Return the [x, y] coordinate for the center point of the cell that contains the specified text.  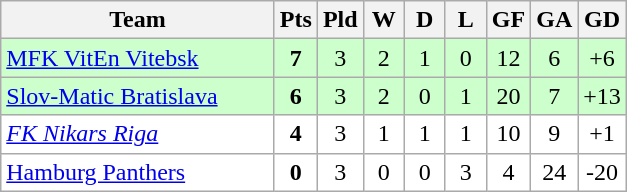
Pld [340, 20]
W [384, 20]
D [424, 20]
+1 [602, 134]
Pts [296, 20]
+13 [602, 96]
Slov-Matic Bratislava [138, 96]
+6 [602, 58]
GF [508, 20]
10 [508, 134]
Hamburg Panthers [138, 172]
24 [554, 172]
GA [554, 20]
12 [508, 58]
20 [508, 96]
9 [554, 134]
MFK VitEn Vitebsk [138, 58]
Team [138, 20]
FK Nikars Riga [138, 134]
L [466, 20]
-20 [602, 172]
GD [602, 20]
